Identify which cell holds the provided text, then report its [X, Y] central coordinate. 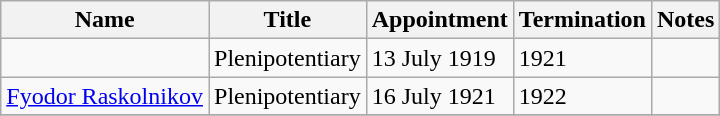
Name [105, 20]
1921 [582, 58]
Notes [685, 20]
16 July 1921 [440, 96]
Termination [582, 20]
1922 [582, 96]
Appointment [440, 20]
Title [287, 20]
Fyodor Raskolnikov [105, 96]
13 July 1919 [440, 58]
